Determine the (x, y) coordinate at the center of the cell enclosing the given text.  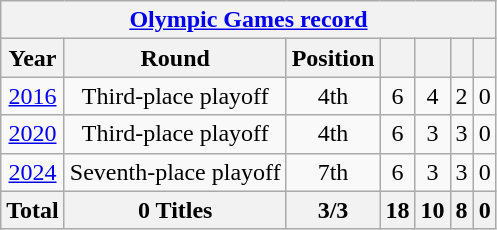
2016 (33, 96)
Position (333, 58)
7th (333, 172)
Seventh-place playoff (175, 172)
2 (462, 96)
Olympic Games record (248, 20)
2024 (33, 172)
2020 (33, 134)
18 (398, 210)
Year (33, 58)
0 Titles (175, 210)
3/3 (333, 210)
Round (175, 58)
8 (462, 210)
4 (432, 96)
10 (432, 210)
Total (33, 210)
